Return (x, y) of the center of cell containing provided text 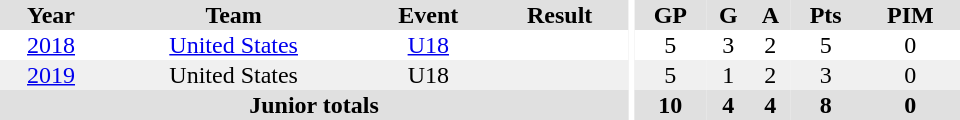
PIM (910, 15)
Result (560, 15)
1 (728, 75)
GP (670, 15)
Junior totals (314, 105)
2019 (51, 75)
Year (51, 15)
Event (428, 15)
Pts (826, 15)
Team (234, 15)
A (770, 15)
G (728, 15)
2018 (51, 45)
10 (670, 105)
8 (826, 105)
